From the cell containing the given text, extract its center point as (X, Y) coordinate. 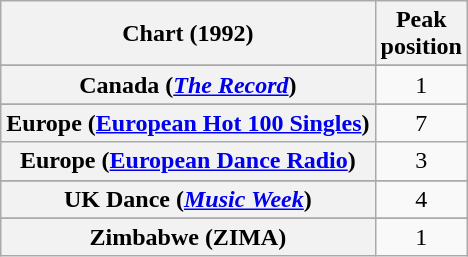
7 (421, 123)
Chart (1992) (188, 34)
Canada (The Record) (188, 85)
Peakposition (421, 34)
Zimbabwe (ZIMA) (188, 237)
3 (421, 161)
Europe (European Dance Radio) (188, 161)
4 (421, 199)
UK Dance (Music Week) (188, 199)
Europe (European Hot 100 Singles) (188, 123)
